Return the [X, Y] coordinate for the center point of the cell that contains the specified text.  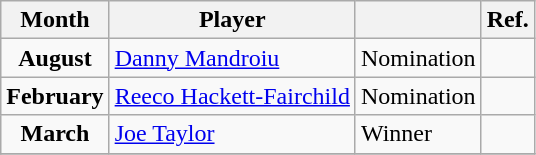
Player [232, 20]
Ref. [508, 20]
Winner [418, 134]
Danny Mandroiu [232, 58]
Reeco Hackett-Fairchild [232, 96]
Month [55, 20]
March [55, 134]
Joe Taylor [232, 134]
August [55, 58]
February [55, 96]
